Identify which cell holds the provided text, then report its [x, y] central coordinate. 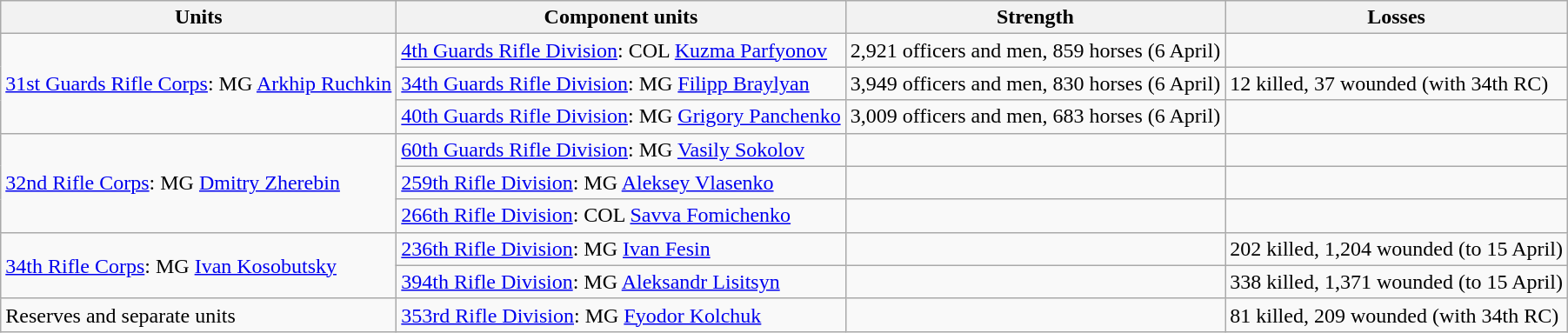
3,949 officers and men, 830 horses (6 April) [1035, 83]
3,009 officers and men, 683 horses (6 April) [1035, 117]
40th Guards Rifle Division: MG Grigory Panchenko [621, 117]
394th Rifle Division: MG Aleksandr Lisitsyn [621, 282]
Strength [1035, 17]
259th Rifle Division: MG Aleksey Vlasenko [621, 183]
4th Guards Rifle Division: COL Kuzma Parfyonov [621, 50]
338 killed, 1,371 wounded (to 15 April) [1397, 282]
266th Rifle Division: COL Savva Fomichenko [621, 216]
2,921 officers and men, 859 horses (6 April) [1035, 50]
Reserves and separate units [198, 315]
60th Guards Rifle Division: MG Vasily Sokolov [621, 150]
12 killed, 37 wounded (with 34th RC) [1397, 83]
353rd Rifle Division: MG Fyodor Kolchuk [621, 315]
31st Guards Rifle Corps: MG Arkhip Ruchkin [198, 83]
Losses [1397, 17]
32nd Rifle Corps: MG Dmitry Zherebin [198, 183]
34th Rifle Corps: MG Ivan Kosobutsky [198, 265]
236th Rifle Division: MG Ivan Fesin [621, 249]
202 killed, 1,204 wounded (to 15 April) [1397, 249]
81 killed, 209 wounded (with 34th RC) [1397, 315]
34th Guards Rifle Division: MG Filipp Braylyan [621, 83]
Component units [621, 17]
Units [198, 17]
